Capture the cell that displays the provided text and extract its [x, y] central coordinate. 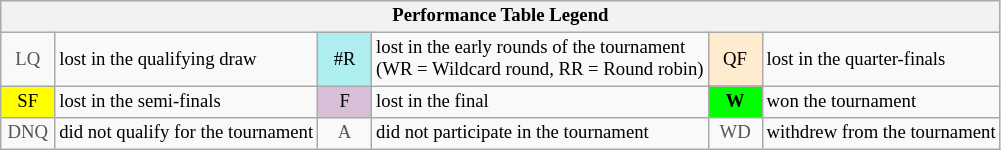
lost in the early rounds of the tournament(WR = Wildcard round, RR = Round robin) [540, 60]
LQ [28, 60]
lost in the qualifying draw [186, 60]
WD [735, 134]
F [345, 102]
did not qualify for the tournament [186, 134]
DNQ [28, 134]
SF [28, 102]
W [735, 102]
Performance Table Legend [500, 16]
#R [345, 60]
A [345, 134]
QF [735, 60]
did not participate in the tournament [540, 134]
lost in the semi-finals [186, 102]
withdrew from the tournament [881, 134]
lost in the quarter-finals [881, 60]
lost in the final [540, 102]
won the tournament [881, 102]
